Search for the cell housing the specified text and yield its (x, y) center coordinate. 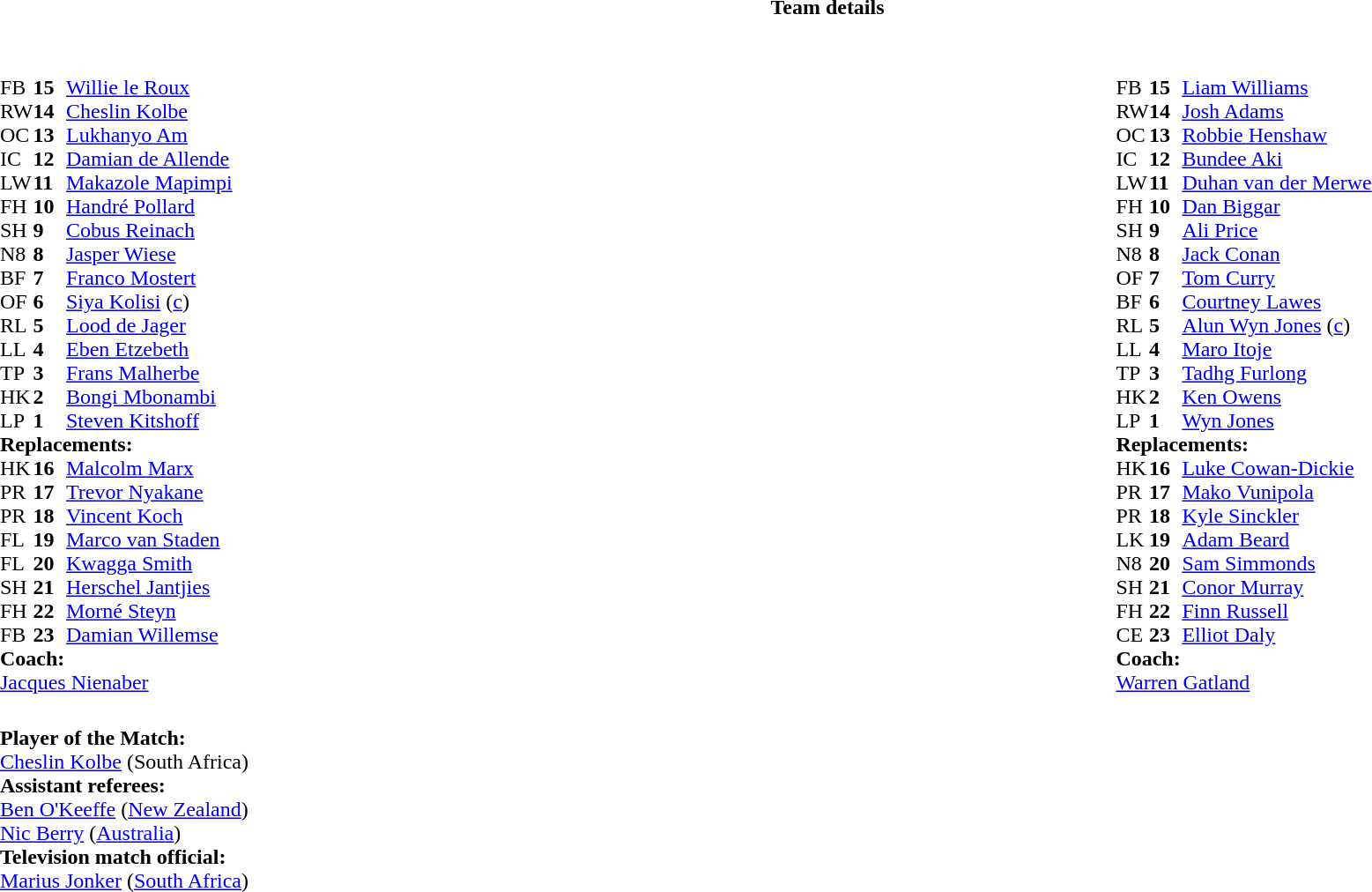
LK (1132, 539)
Jack Conan (1276, 254)
Franco Mostert (150, 279)
Cobus Reinach (150, 231)
Bongi Mbonambi (150, 397)
Tom Curry (1276, 279)
Sam Simmonds (1276, 564)
Tadhg Furlong (1276, 374)
Marco van Staden (150, 539)
Cheslin Kolbe (150, 111)
Luke Cowan-Dickie (1276, 469)
Duhan van der Merwe (1276, 183)
Siya Kolisi (c) (150, 301)
Finn Russell (1276, 612)
Damian Willemse (150, 635)
Dan Biggar (1276, 206)
Alun Wyn Jones (c) (1276, 326)
Handré Pollard (150, 206)
Eben Etzebeth (150, 349)
Willie le Roux (150, 88)
Courtney Lawes (1276, 301)
Robbie Henshaw (1276, 136)
Lood de Jager (150, 326)
Kwagga Smith (150, 564)
Malcolm Marx (150, 469)
Mako Vunipola (1276, 492)
Steven Kitshoff (150, 421)
Maro Itoje (1276, 349)
Vincent Koch (150, 517)
Jasper Wiese (150, 254)
Herschel Jantjies (150, 587)
Ali Price (1276, 231)
Trevor Nyakane (150, 492)
Morné Steyn (150, 612)
Bundee Aki (1276, 159)
Warren Gatland (1243, 682)
Ken Owens (1276, 397)
Wyn Jones (1276, 421)
Makazole Mapimpi (150, 183)
Adam Beard (1276, 539)
Lukhanyo Am (150, 136)
Jacques Nienaber (116, 682)
CE (1132, 635)
Frans Malherbe (150, 374)
Elliot Daly (1276, 635)
Josh Adams (1276, 111)
Damian de Allende (150, 159)
Kyle Sinckler (1276, 517)
Liam Williams (1276, 88)
Conor Murray (1276, 587)
